Pinpoint the cell where the given text exists, returning its [X, Y] midpoint coordinate. 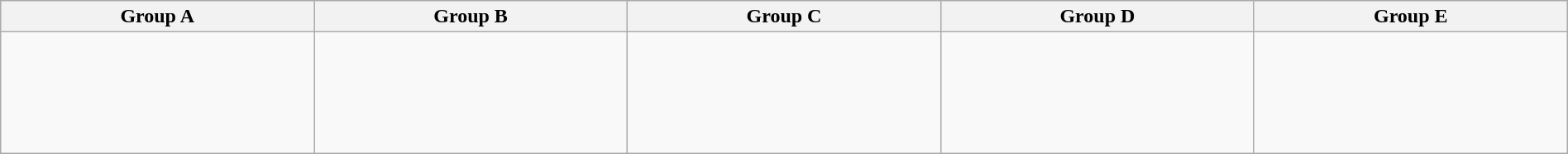
Group A [157, 17]
Group B [471, 17]
Group E [1411, 17]
Group D [1097, 17]
Group C [784, 17]
